Output the [x, y] coordinate of the center of the cell containing the given text.  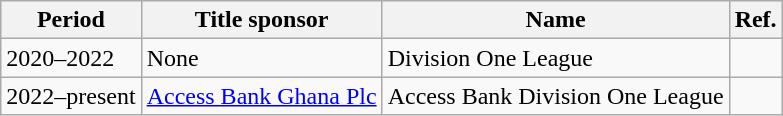
Access Bank Ghana Plc [262, 96]
Access Bank Division One League [556, 96]
2020–2022 [71, 58]
None [262, 58]
Division One League [556, 58]
Name [556, 20]
2022–present [71, 96]
Ref. [756, 20]
Period [71, 20]
Title sponsor [262, 20]
